Return (X, Y) of the center of cell containing provided text 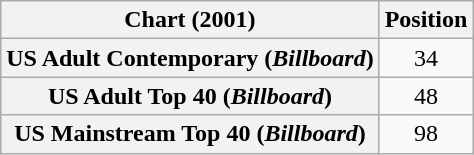
US Mainstream Top 40 (Billboard) (190, 134)
US Adult Top 40 (Billboard) (190, 96)
34 (426, 58)
48 (426, 96)
US Adult Contemporary (Billboard) (190, 58)
Position (426, 20)
Chart (2001) (190, 20)
98 (426, 134)
